Provide the [x, y] coordinate of the cell's center where the given text is located.  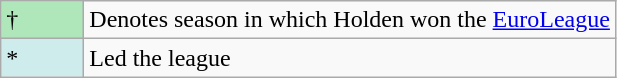
Denotes season in which Holden won the EuroLeague [350, 20]
* [42, 58]
Led the league [350, 58]
† [42, 20]
